Identify which cell holds the provided text, then report its (X, Y) central coordinate. 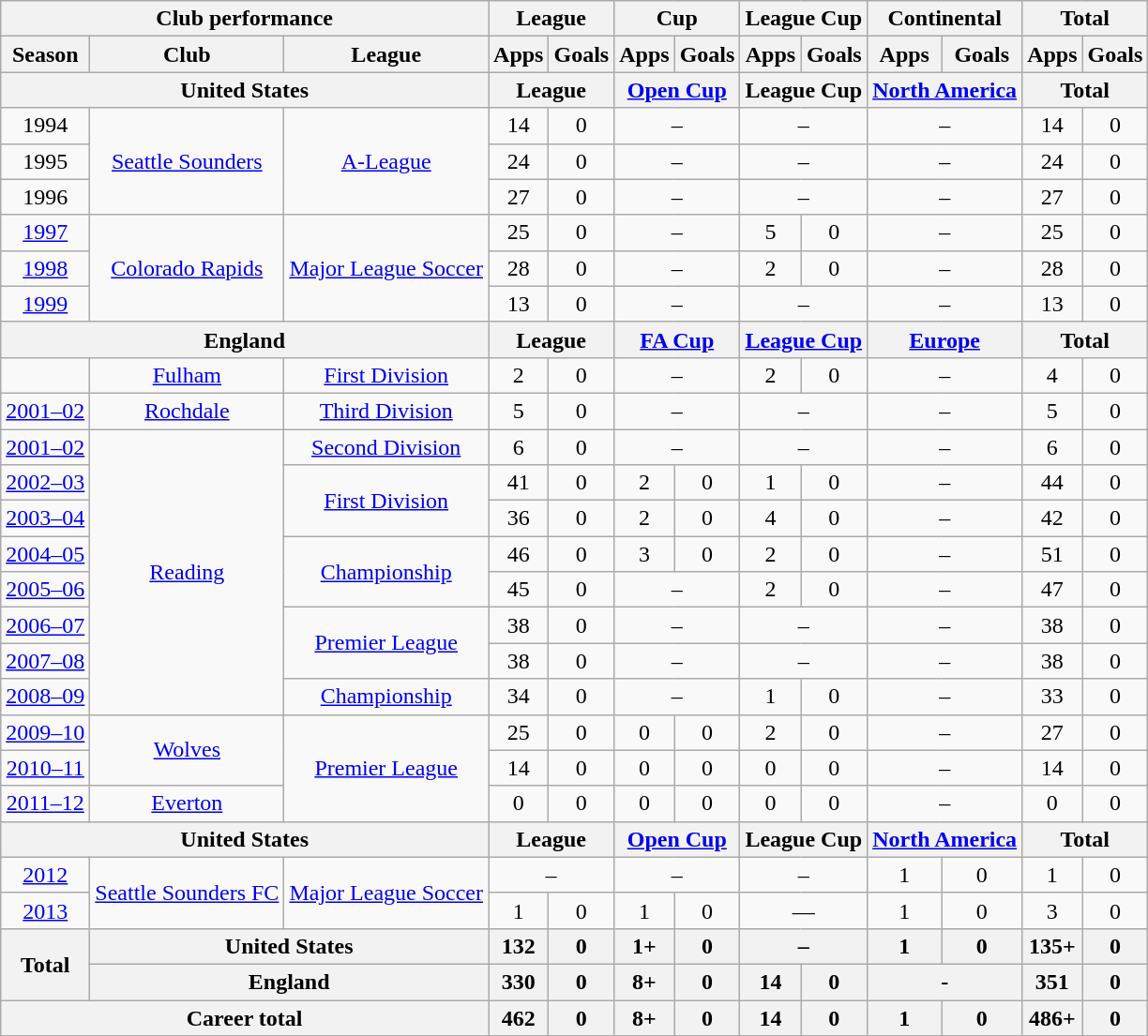
2010–11 (45, 768)
51 (1052, 554)
47 (1052, 590)
2007–08 (45, 661)
46 (519, 554)
Second Division (386, 447)
132 (519, 946)
Colorado Rapids (188, 268)
1996 (45, 197)
Wolves (188, 750)
1998 (45, 268)
36 (519, 518)
33 (1052, 697)
2003–04 (45, 518)
Fulham (188, 375)
2004–05 (45, 554)
135+ (1052, 946)
34 (519, 697)
Club performance (245, 19)
Rochdale (188, 411)
1995 (45, 161)
1997 (45, 233)
Cup (677, 19)
Everton (188, 803)
41 (519, 483)
Third Division (386, 411)
Career total (245, 1017)
— (804, 910)
A-League (386, 161)
1999 (45, 304)
2006–07 (45, 625)
Europe (945, 339)
Continental (945, 19)
2013 (45, 910)
486+ (1052, 1017)
42 (1052, 518)
Reading (188, 572)
1994 (45, 126)
44 (1052, 483)
351 (1052, 982)
330 (519, 982)
Club (188, 54)
2008–09 (45, 697)
2005–06 (45, 590)
2012 (45, 875)
Seattle Sounders FC (188, 893)
FA Cup (677, 339)
- (945, 982)
2009–10 (45, 732)
2002–03 (45, 483)
45 (519, 590)
Seattle Sounders (188, 161)
1+ (644, 946)
2011–12 (45, 803)
462 (519, 1017)
Season (45, 54)
